Locate the cell with the specified text and output its (x, y) center coordinate. 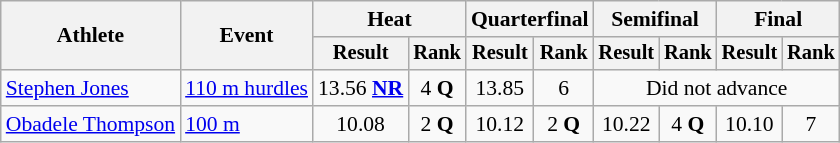
Did not advance (717, 88)
10.08 (360, 124)
7 (811, 124)
6 (564, 88)
Semifinal (656, 19)
Event (246, 36)
Heat (390, 19)
Final (778, 19)
10.10 (750, 124)
Obadele Thompson (90, 124)
Quarterfinal (530, 19)
10.22 (627, 124)
13.85 (500, 88)
13.56 NR (360, 88)
110 m hurdles (246, 88)
100 m (246, 124)
10.12 (500, 124)
Athlete (90, 36)
Stephen Jones (90, 88)
